Return the (X, Y) coordinate for the center point of the cell that contains the specified text.  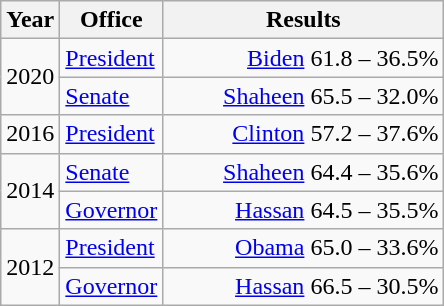
Shaheen 65.5 – 32.0% (304, 96)
Obama 65.0 – 33.6% (304, 248)
Results (304, 20)
Biden 61.8 – 36.5% (304, 58)
Year (30, 20)
Hassan 64.5 – 35.5% (304, 210)
2014 (30, 191)
Clinton 57.2 – 37.6% (304, 134)
Shaheen 64.4 – 35.6% (304, 172)
2016 (30, 134)
Hassan 66.5 – 30.5% (304, 286)
2020 (30, 77)
Office (112, 20)
2012 (30, 267)
